Pinpoint the cell where the given text exists, returning its [x, y] midpoint coordinate. 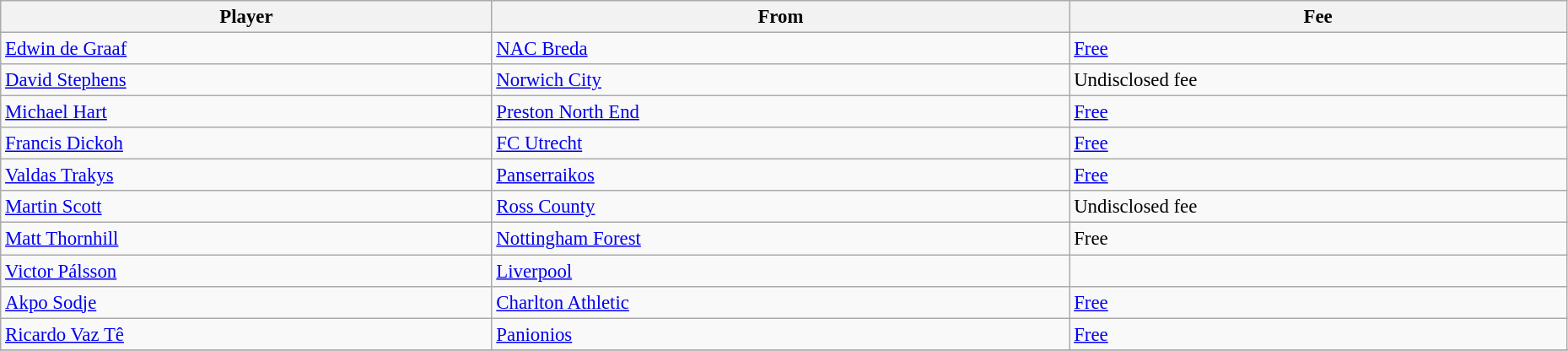
Liverpool [781, 271]
Akpo Sodje [246, 302]
Martin Scott [246, 207]
David Stephens [246, 80]
Edwin de Graaf [246, 49]
Matt Thornhill [246, 239]
Charlton Athletic [781, 302]
Michael Hart [246, 112]
Panionios [781, 334]
Fee [1317, 17]
Victor Pálsson [246, 271]
From [781, 17]
Player [246, 17]
Ricardo Vaz Tê [246, 334]
Panserraikos [781, 175]
FC Utrecht [781, 143]
Norwich City [781, 80]
Francis Dickoh [246, 143]
NAC Breda [781, 49]
Nottingham Forest [781, 239]
Ross County [781, 207]
Preston North End [781, 112]
Valdas Trakys [246, 175]
